Locate the cell with the specified text and output its [X, Y] center coordinate. 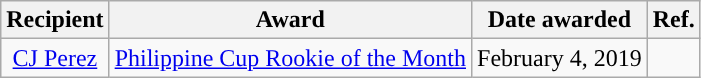
Recipient [55, 20]
Philippine Cup Rookie of the Month [290, 58]
CJ Perez [55, 58]
Award [290, 20]
Ref. [674, 20]
Date awarded [560, 20]
February 4, 2019 [560, 58]
